Provide the [x, y] coordinate of the cell's center where the given text is located.  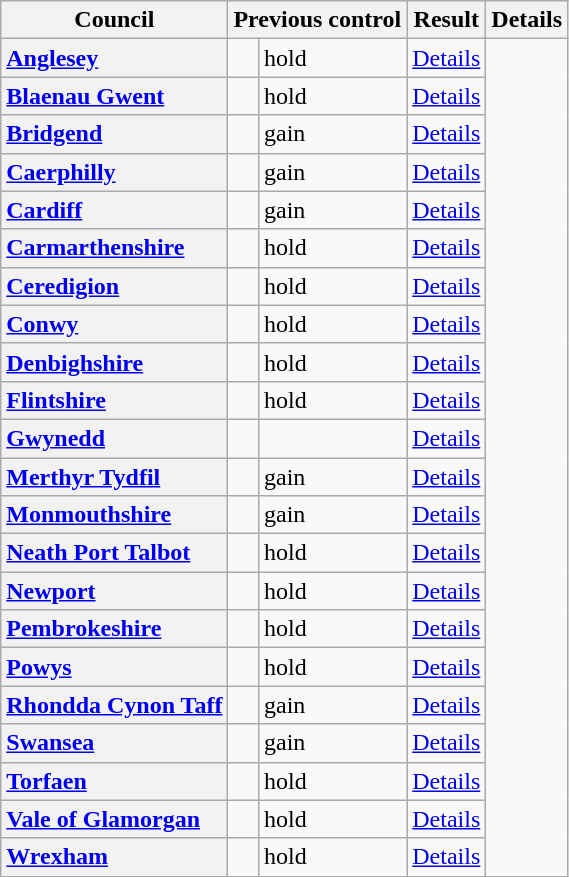
Torfaen [114, 781]
Blaenau Gwent [114, 96]
Conwy [114, 324]
Monmouthshire [114, 515]
Pembrokeshire [114, 629]
Merthyr Tydfil [114, 477]
Newport [114, 591]
Flintshire [114, 400]
Powys [114, 667]
Denbighshire [114, 362]
Anglesey [114, 58]
Vale of Glamorgan [114, 819]
Result [446, 20]
Rhondda Cynon Taff [114, 705]
Bridgend [114, 134]
Previous control [318, 20]
Neath Port Talbot [114, 553]
Caerphilly [114, 172]
Swansea [114, 743]
Carmarthenshire [114, 248]
Cardiff [114, 210]
Council [114, 20]
Ceredigion [114, 286]
Gwynedd [114, 438]
Wrexham [114, 857]
